Locate the cell with the specified text and output its [x, y] center coordinate. 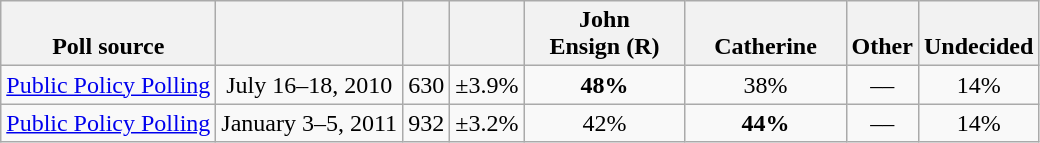
±3.2% [487, 123]
932 [426, 123]
Other [882, 34]
630 [426, 85]
Undecided [978, 34]
42% [604, 123]
±3.9% [487, 85]
Poll source [108, 34]
44% [766, 123]
38% [766, 85]
JohnEnsign (R) [604, 34]
48% [604, 85]
July 16–18, 2010 [310, 85]
Catherine [766, 34]
January 3–5, 2011 [310, 123]
